Pinpoint the cell where the given text exists, returning its [X, Y] midpoint coordinate. 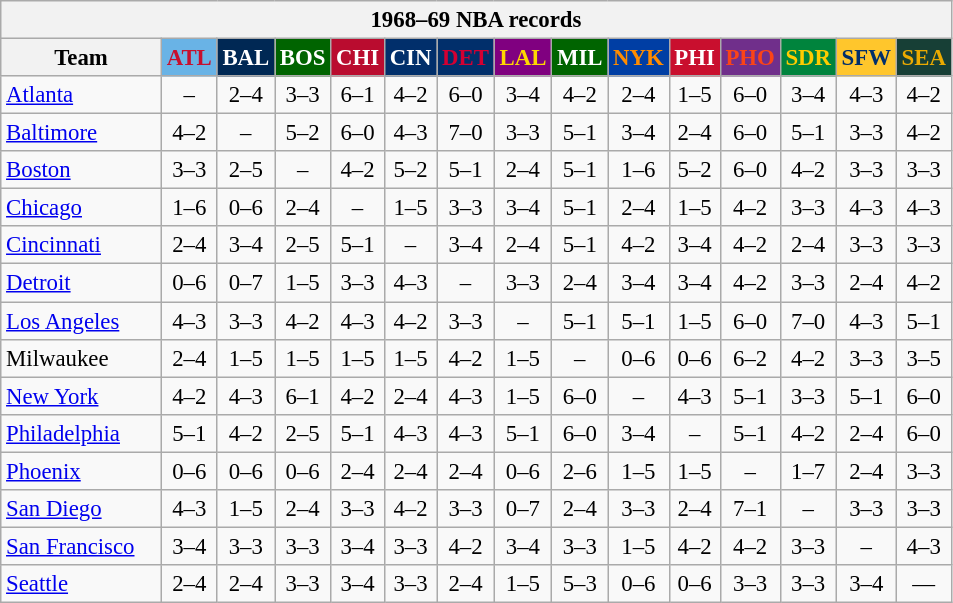
BAL [246, 58]
Milwaukee [82, 358]
2–6 [580, 471]
Baltimore [82, 133]
MIL [580, 58]
SFW [866, 58]
5–3 [580, 584]
PHO [750, 58]
Los Angeles [82, 321]
6–2 [750, 358]
— [924, 584]
1–7 [808, 471]
New York [82, 396]
NYK [638, 58]
PHI [694, 58]
San Diego [82, 509]
Seattle [82, 584]
1968–69 NBA records [476, 20]
Cincinnati [82, 245]
Philadelphia [82, 433]
SDR [808, 58]
DET [466, 58]
SEA [924, 58]
ATL [189, 58]
LAL [522, 58]
Phoenix [82, 471]
Atlanta [82, 95]
Chicago [82, 208]
BOS [303, 58]
Boston [82, 170]
CHI [358, 58]
CIN [410, 58]
7–1 [750, 509]
San Francisco [82, 546]
Team [82, 58]
Detroit [82, 283]
3–5 [924, 358]
